Scan for the cell matching the given text and deliver its [x, y] coordinate at center. 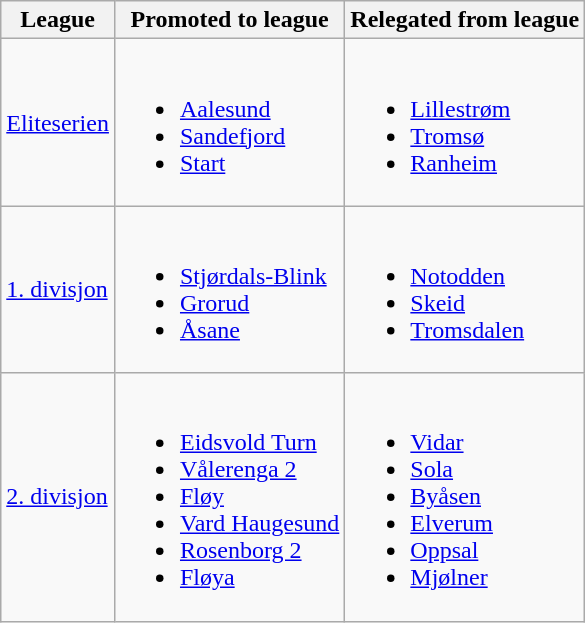
2. divisjon [58, 497]
Stjørdals-BlinkGrorudÅsane [229, 290]
VidarSolaByåsenElverumOppsalMjølner [465, 497]
AalesundSandefjordStart [229, 122]
1. divisjon [58, 290]
Eidsvold TurnVålerenga 2FløyVard HaugesundRosenborg 2Fløya [229, 497]
Relegated from league [465, 20]
Promoted to league [229, 20]
NotoddenSkeidTromsdalen [465, 290]
Eliteserien [58, 122]
LillestrømTromsøRanheim [465, 122]
League [58, 20]
